Find where the given text appears and provide that cell's center as (x, y) coordinate. 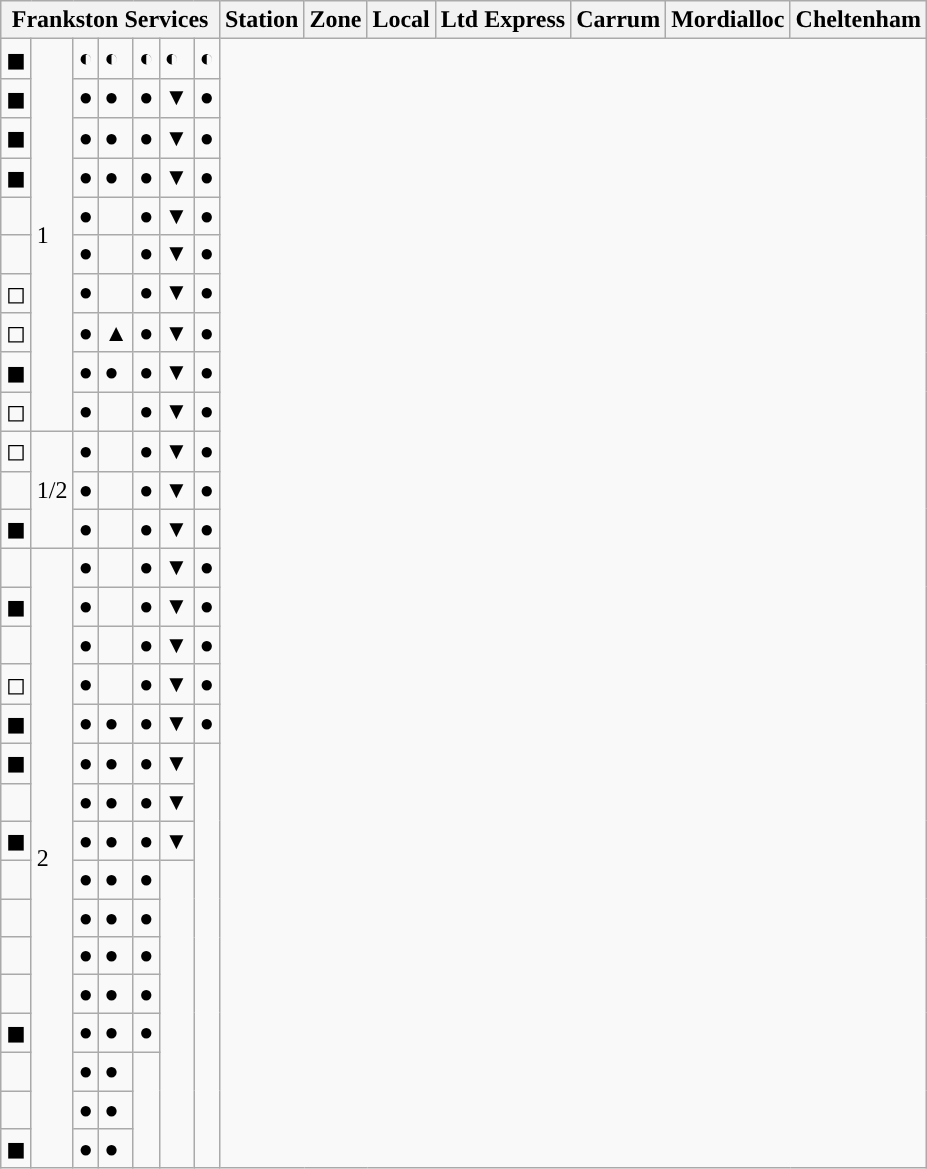
Ltd Express (502, 20)
Cheltenham (858, 20)
Local (401, 20)
1/2 (52, 490)
1 (52, 236)
Frankston Services (110, 20)
Station (261, 20)
Zone (336, 20)
Carrum (618, 20)
2 (52, 859)
Mordialloc (728, 20)
▲ (116, 333)
